For the text-containing cell, return its midpoint in [X, Y] coordinate format. 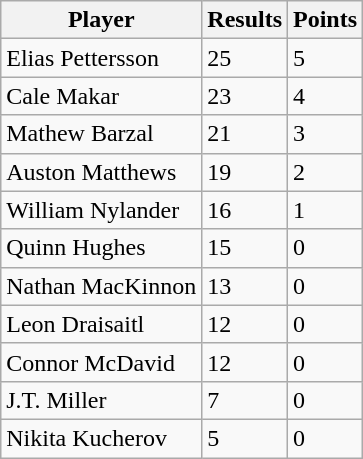
25 [245, 58]
21 [245, 134]
Elias Pettersson [102, 58]
13 [245, 286]
Mathew Barzal [102, 134]
Nikita Kucherov [102, 438]
19 [245, 172]
2 [326, 172]
Results [245, 20]
Points [326, 20]
Connor McDavid [102, 362]
4 [326, 96]
15 [245, 248]
Player [102, 20]
William Nylander [102, 210]
16 [245, 210]
Cale Makar [102, 96]
Quinn Hughes [102, 248]
1 [326, 210]
J.T. Miller [102, 400]
3 [326, 134]
Auston Matthews [102, 172]
Nathan MacKinnon [102, 286]
7 [245, 400]
Leon Draisaitl [102, 324]
23 [245, 96]
